Output the (x, y) coordinate of the center of the cell containing the given text.  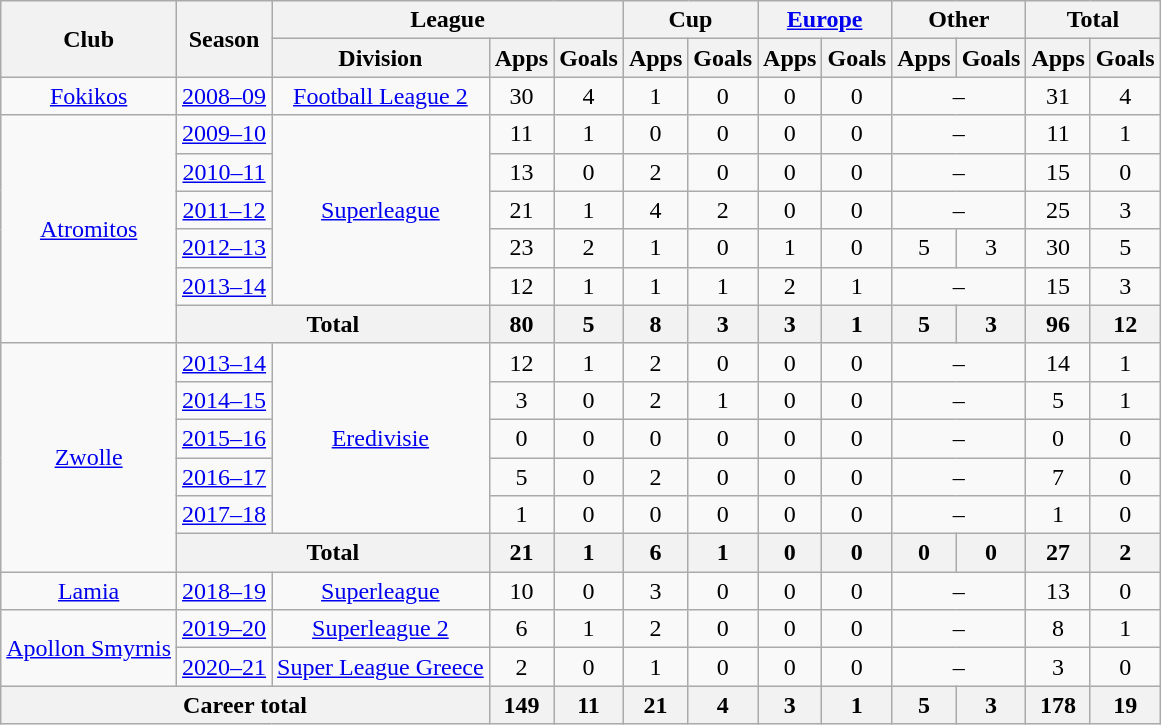
Zwolle (89, 457)
Club (89, 39)
2017–18 (224, 515)
149 (521, 705)
Cup (690, 20)
2016–17 (224, 477)
Atromitos (89, 229)
2018–19 (224, 591)
Eredivisie (381, 438)
96 (1058, 324)
2010–11 (224, 172)
Lamia (89, 591)
Fokikos (89, 96)
2019–20 (224, 629)
2015–16 (224, 438)
Europe (825, 20)
2020–21 (224, 667)
19 (1125, 705)
2009–10 (224, 134)
23 (521, 248)
League (448, 20)
10 (521, 591)
Season (224, 39)
178 (1058, 705)
Football League 2 (381, 96)
31 (1058, 96)
14 (1058, 362)
2012–13 (224, 248)
Career total (245, 705)
2008–09 (224, 96)
Other (959, 20)
2014–15 (224, 400)
2011–12 (224, 210)
Super League Greece (381, 667)
27 (1058, 553)
Apollon Smyrnis (89, 648)
Division (381, 58)
25 (1058, 210)
7 (1058, 477)
80 (521, 324)
Superleague 2 (381, 629)
